Return [x, y] of the center of cell containing provided text 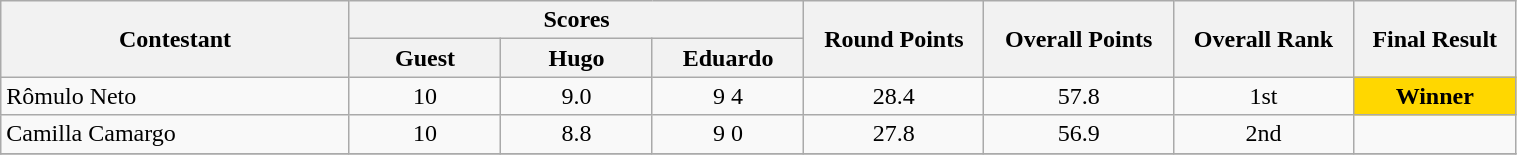
Overall Points [1079, 39]
8.8 [577, 134]
57.8 [1079, 96]
9.0 [577, 96]
Camilla Camargo [175, 134]
9 4 [728, 96]
Round Points [894, 39]
27.8 [894, 134]
1st [1263, 96]
Scores [576, 20]
56.9 [1079, 134]
2nd [1263, 134]
Guest [425, 58]
Eduardo [728, 58]
Contestant [175, 39]
Hugo [577, 58]
Overall Rank [1263, 39]
9 0 [728, 134]
Winner [1434, 96]
Rômulo Neto [175, 96]
Final Result [1434, 39]
28.4 [894, 96]
